Detect which cell encompasses the target text, then output its [x, y] center coordinate. 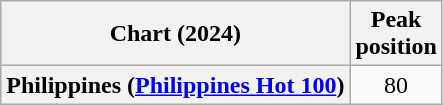
Chart (2024) [176, 34]
Philippines (Philippines Hot 100) [176, 85]
80 [396, 85]
Peakposition [396, 34]
